Determine the [X, Y] coordinate at the center of the cell enclosing the given text.  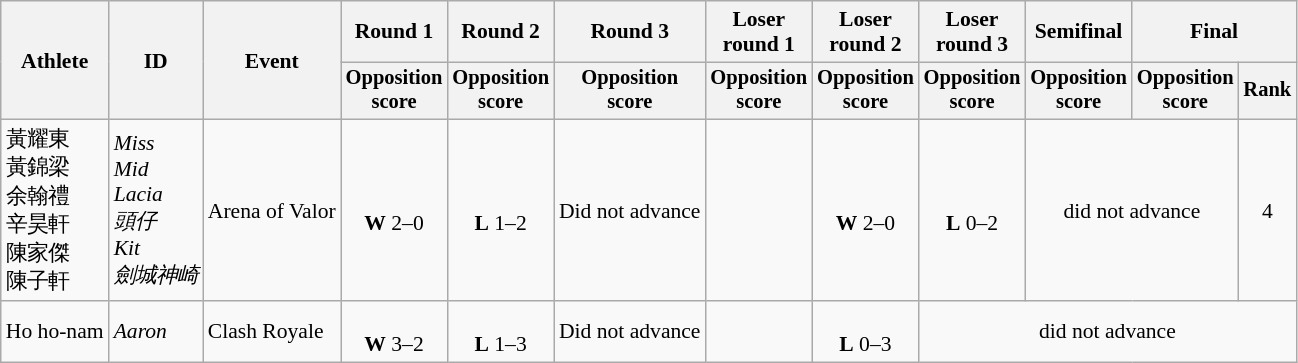
L 0–2 [972, 210]
ID [156, 60]
黃耀東黃錦梁余翰禮辛昊軒陳家傑陳子軒 [55, 210]
L 1–3 [500, 332]
Final [1214, 32]
Aaron [156, 332]
Round 3 [630, 32]
MissMidLacia頭仔Kit劍城神崎 [156, 210]
Loserround 3 [972, 32]
Ho ho-nam [55, 332]
Round 2 [500, 32]
Loserround 2 [866, 32]
Arena of Valor [272, 210]
Athlete [55, 60]
Rank [1267, 91]
Clash Royale [272, 332]
Semifinal [1078, 32]
W 3–2 [394, 332]
L 0–3 [866, 332]
Loserround 1 [760, 32]
L 1–2 [500, 210]
4 [1267, 210]
Event [272, 60]
Round 1 [394, 32]
